Return (X, Y) of the center of cell containing provided text 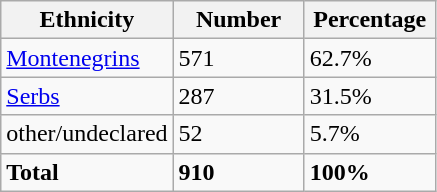
52 (238, 134)
other/undeclared (87, 134)
5.7% (370, 134)
31.5% (370, 96)
571 (238, 58)
Ethnicity (87, 20)
287 (238, 96)
Total (87, 172)
Number (238, 20)
Serbs (87, 96)
Montenegrins (87, 58)
100% (370, 172)
910 (238, 172)
62.7% (370, 58)
Percentage (370, 20)
